Determine the (x, y) coordinate at the center of the cell enclosing the given text.  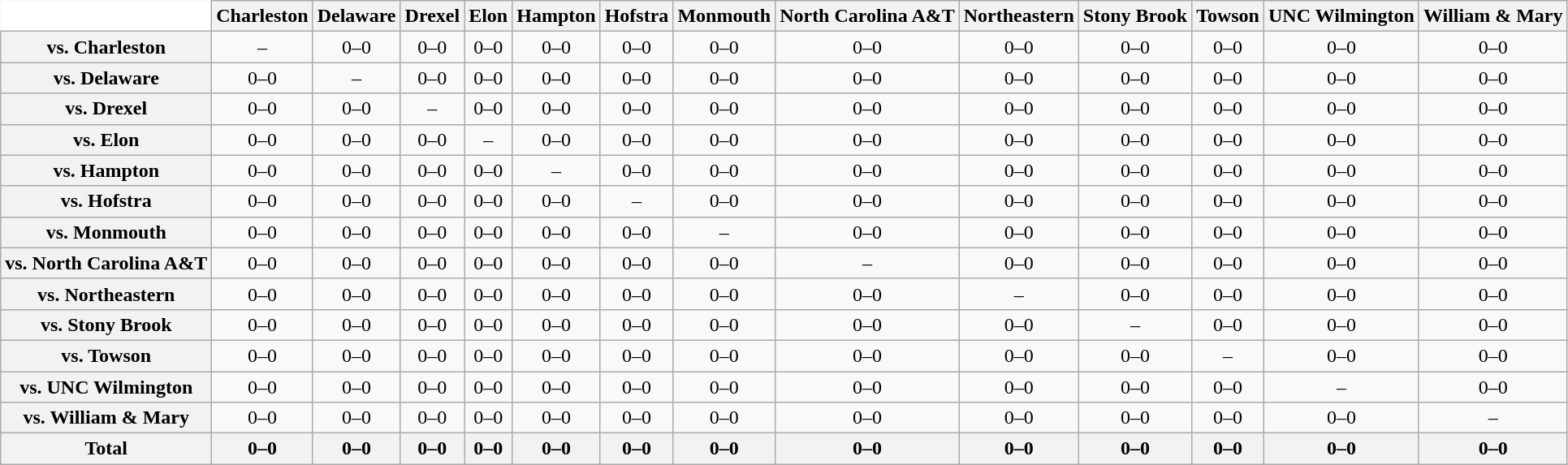
vs. Monmouth (106, 232)
UNC Wilmington (1341, 16)
Hampton (556, 16)
vs. Elon (106, 140)
Hofstra (637, 16)
vs. UNC Wilmington (106, 387)
vs. Stony Brook (106, 325)
Elon (489, 16)
vs. William & Mary (106, 418)
vs. Northeastern (106, 294)
Northeastern (1018, 16)
Delaware (356, 16)
Total (106, 449)
vs. North Carolina A&T (106, 263)
vs. Hofstra (106, 201)
vs. Charleston (106, 47)
vs. Drexel (106, 109)
Stony Brook (1135, 16)
Towson (1228, 16)
Charleston (262, 16)
vs. Delaware (106, 78)
North Carolina A&T (867, 16)
William & Mary (1492, 16)
Monmouth (724, 16)
Drexel (432, 16)
vs. Towson (106, 355)
vs. Hampton (106, 170)
